Determine the (x, y) coordinate at the center of the cell enclosing the given text.  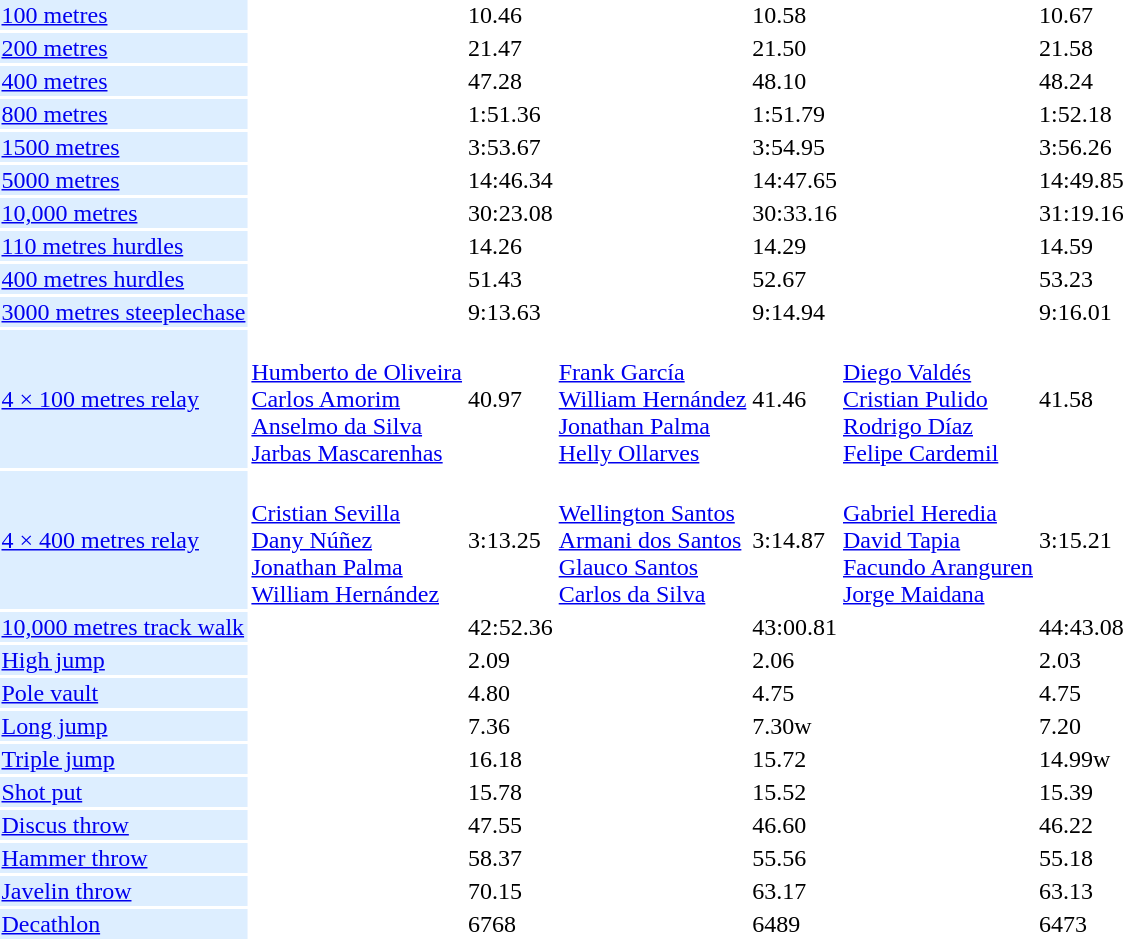
4.75 (795, 693)
4.80 (511, 693)
10.46 (511, 15)
7.30w (795, 726)
Decathlon (124, 924)
100 metres (124, 15)
Shot put (124, 792)
30:33.16 (795, 213)
2.06 (795, 660)
Long jump (124, 726)
46.60 (795, 825)
10,000 metres (124, 213)
9:13.63 (511, 312)
Cristian SevillaDany NúñezJonathan PalmaWilliam Hernández (357, 540)
4 × 400 metres relay (124, 540)
Triple jump (124, 759)
1:51.79 (795, 114)
Humberto de OliveiraCarlos AmorimAnselmo da SilvaJarbas Mascarenhas (357, 399)
400 metres hurdles (124, 279)
200 metres (124, 48)
70.15 (511, 891)
7.36 (511, 726)
Wellington SantosArmani dos SantosGlauco SantosCarlos da Silva (652, 540)
14.26 (511, 246)
51.43 (511, 279)
48.10 (795, 81)
16.18 (511, 759)
Discus throw (124, 825)
Gabriel HerediaDavid TapiaFacundo ArangurenJorge Maidana (938, 540)
15.72 (795, 759)
47.28 (511, 81)
52.67 (795, 279)
15.52 (795, 792)
3000 metres steeplechase (124, 312)
21.50 (795, 48)
Pole vault (124, 693)
5000 metres (124, 180)
3:53.67 (511, 147)
55.56 (795, 858)
1:51.36 (511, 114)
14.29 (795, 246)
6768 (511, 924)
9:14.94 (795, 312)
21.47 (511, 48)
63.17 (795, 891)
Diego ValdésCristian PulidoRodrigo DíazFelipe Cardemil (938, 399)
40.97 (511, 399)
Frank GarcíaWilliam HernándezJonathan PalmaHelly Ollarves (652, 399)
400 metres (124, 81)
High jump (124, 660)
15.78 (511, 792)
1500 metres (124, 147)
14:47.65 (795, 180)
43:00.81 (795, 627)
3:14.87 (795, 540)
6489 (795, 924)
47.55 (511, 825)
14:46.34 (511, 180)
41.46 (795, 399)
30:23.08 (511, 213)
800 metres (124, 114)
110 metres hurdles (124, 246)
42:52.36 (511, 627)
3:54.95 (795, 147)
Hammer throw (124, 858)
4 × 100 metres relay (124, 399)
10.58 (795, 15)
2.09 (511, 660)
10,000 metres track walk (124, 627)
58.37 (511, 858)
Javelin throw (124, 891)
3:13.25 (511, 540)
